Locate the cell with the specified text and output its (x, y) center coordinate. 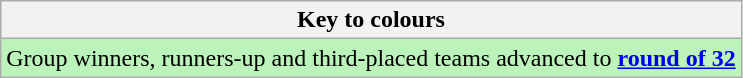
Key to colours (371, 20)
Group winners, runners-up and third-placed teams advanced to round of 32 (371, 58)
